Return the [x, y] coordinate for the center point of the cell that contains the specified text.  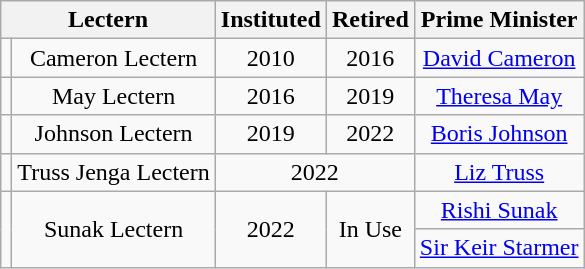
David Cameron [499, 58]
Sunak Lectern [114, 229]
Cameron Lectern [114, 58]
Retired [370, 20]
Truss Jenga Lectern [114, 172]
Instituted [270, 20]
Prime Minister [499, 20]
Sir Keir Starmer [499, 248]
Rishi Sunak [499, 210]
Lectern [108, 20]
Johnson Lectern [114, 134]
May Lectern [114, 96]
Liz Truss [499, 172]
2010 [270, 58]
Boris Johnson [499, 134]
In Use [370, 229]
Theresa May [499, 96]
